Return (X, Y) of the center of cell containing provided text 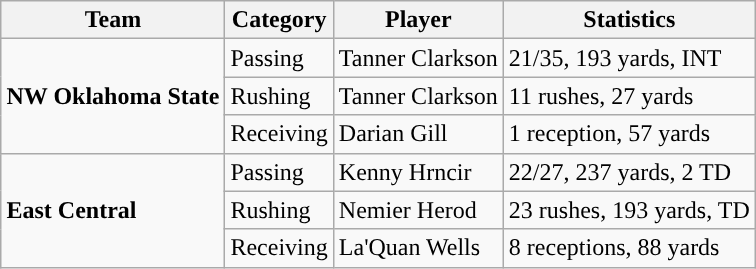
21/35, 193 yards, INT (629, 58)
23 rushes, 193 yards, TD (629, 210)
Nemier Herod (418, 210)
Player (418, 20)
Kenny Hrncir (418, 172)
Team (113, 20)
East Central (113, 210)
11 rushes, 27 yards (629, 96)
Category (279, 20)
8 receptions, 88 yards (629, 248)
NW Oklahoma State (113, 96)
1 reception, 57 yards (629, 134)
Statistics (629, 20)
Darian Gill (418, 134)
La'Quan Wells (418, 248)
22/27, 237 yards, 2 TD (629, 172)
